Capture the cell that displays the provided text and extract its [x, y] central coordinate. 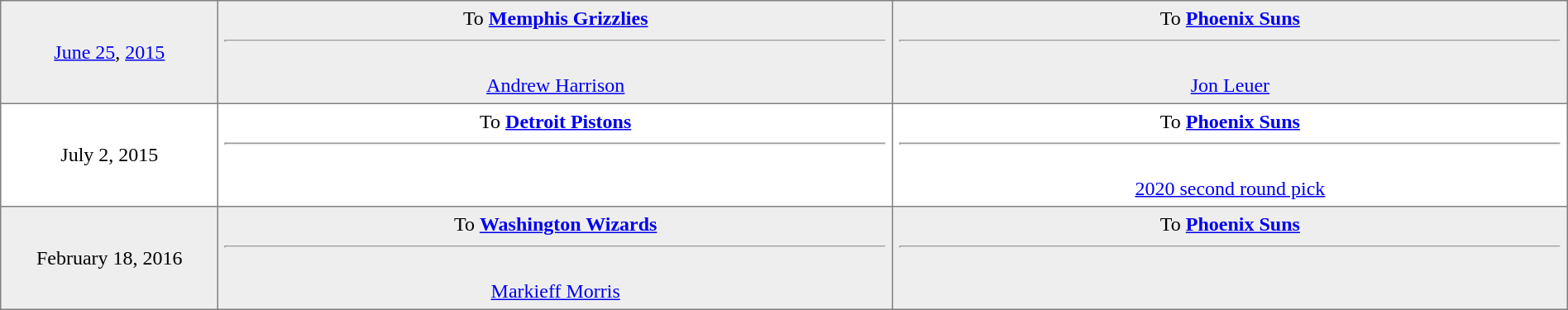
July 2, 2015 [109, 155]
To Detroit Pistons [556, 155]
June 25, 2015 [109, 52]
To Phoenix Suns [1231, 258]
To Phoenix Suns2020 second round pick [1231, 155]
To Washington Wizards Markieff Morris [556, 258]
To Phoenix Suns Jon Leuer [1231, 52]
To Memphis Grizzlies Andrew Harrison [556, 52]
February 18, 2016 [109, 258]
